Pinpoint the cell where the given text exists, returning its (x, y) midpoint coordinate. 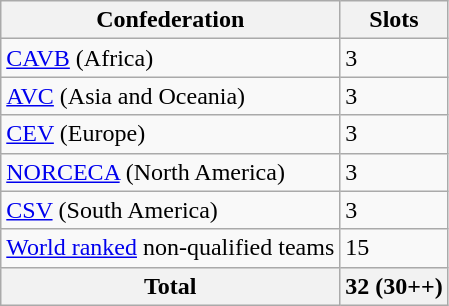
Slots (394, 20)
World ranked non-qualified teams (170, 248)
NORCECA (North America) (170, 172)
CEV (Europe) (170, 134)
32 (30++) (394, 286)
15 (394, 248)
Confederation (170, 20)
CSV (South America) (170, 210)
AVC (Asia and Oceania) (170, 96)
CAVB (Africa) (170, 58)
Total (170, 286)
